Output the [X, Y] coordinate of the center of the cell containing the given text.  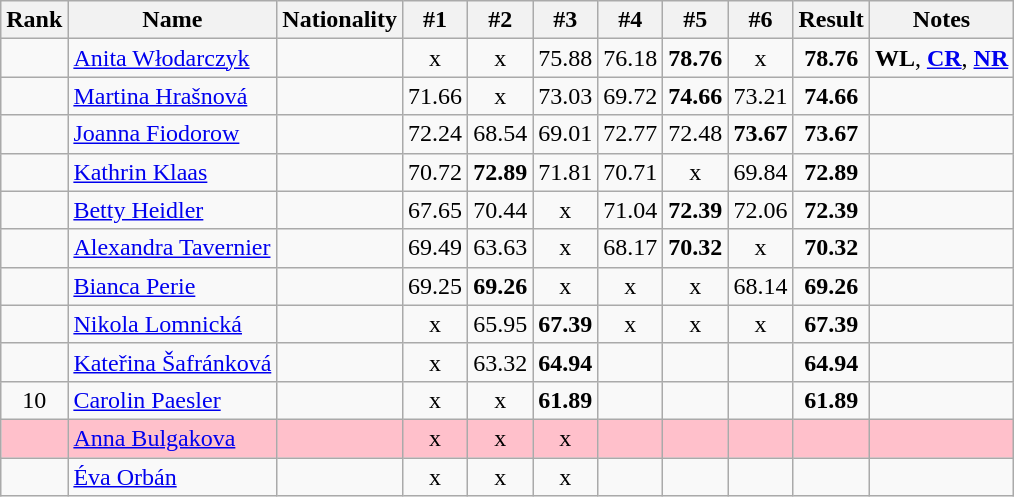
WL, CR, NR [941, 58]
76.18 [630, 58]
Nikola Lomnická [172, 324]
Betty Heidler [172, 210]
69.01 [566, 134]
65.95 [500, 324]
69.25 [436, 286]
71.81 [566, 172]
Nationality [340, 20]
#4 [630, 20]
68.14 [760, 286]
Name [172, 20]
Anita Włodarczyk [172, 58]
68.54 [500, 134]
Result [831, 20]
Éva Orbán [172, 477]
63.63 [500, 248]
Anna Bulgakova [172, 438]
Rank [34, 20]
72.48 [696, 134]
10 [34, 400]
71.04 [630, 210]
69.72 [630, 96]
69.49 [436, 248]
71.66 [436, 96]
Martina Hrašnová [172, 96]
Alexandra Tavernier [172, 248]
68.17 [630, 248]
72.06 [760, 210]
63.32 [500, 362]
75.88 [566, 58]
72.24 [436, 134]
#3 [566, 20]
69.84 [760, 172]
Joanna Fiodorow [172, 134]
73.21 [760, 96]
70.44 [500, 210]
Bianca Perie [172, 286]
#2 [500, 20]
67.65 [436, 210]
70.72 [436, 172]
#6 [760, 20]
Kateřina Šafránková [172, 362]
70.71 [630, 172]
72.77 [630, 134]
#5 [696, 20]
73.03 [566, 96]
Notes [941, 20]
Kathrin Klaas [172, 172]
#1 [436, 20]
Carolin Paesler [172, 400]
